Find where the given text appears and provide that cell's center as [x, y] coordinate. 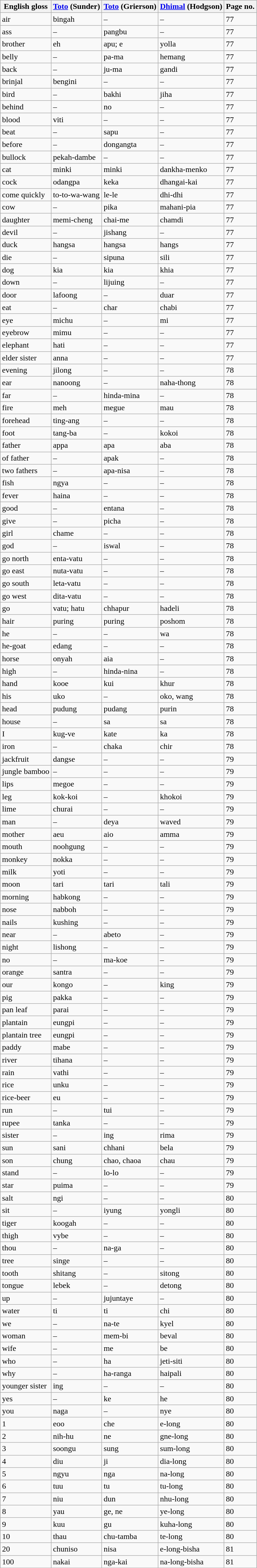
niu [77, 1499]
ge, ne [130, 1511]
bullock [26, 157]
to-to-wa-wang [77, 195]
rupee [26, 1123]
kok-koi [77, 797]
monkey [26, 859]
house [26, 721]
3 [26, 1449]
pig [26, 997]
chir [191, 746]
chame [77, 533]
keka [130, 182]
leg [26, 797]
vathi [77, 1072]
kokoi [191, 433]
yau [77, 1511]
dog [26, 270]
mau [191, 408]
meh [77, 408]
michu [77, 320]
bird [26, 94]
up [26, 1298]
20 [26, 1549]
mouth [26, 847]
high [26, 671]
before [26, 144]
appa [77, 445]
churai [77, 809]
memi-cheng [77, 220]
plantain [26, 1022]
sit [26, 1211]
vatu; hatu [77, 609]
chao, chaoa [130, 1160]
9 [26, 1524]
enta-vatu [77, 558]
salt [26, 1198]
mimu [77, 332]
aba [191, 445]
tooth [26, 1273]
mabe [77, 1047]
tali [191, 884]
100 [26, 1561]
lishong [77, 947]
ngi [77, 1198]
go west [26, 596]
brother [26, 44]
kooe [77, 684]
viti [77, 119]
we [26, 1323]
aeu [77, 834]
nabboh [77, 909]
lo-lo [130, 1173]
chamdi [191, 220]
sun [26, 1148]
our [26, 985]
devil [26, 232]
gne-long [191, 1436]
entana [130, 508]
hinda-mina [130, 395]
na-long [191, 1474]
nails [26, 922]
two fathers [26, 470]
tang-ba [77, 433]
hinda-nina [130, 671]
yolla [191, 44]
forehead [26, 420]
na-long-bisha [191, 1561]
eyebrow [26, 332]
me [130, 1348]
haina [77, 496]
pudang [130, 709]
of father [26, 458]
che [130, 1424]
bela [191, 1148]
ne [130, 1436]
tihana [77, 1060]
kuha-long [191, 1524]
eye [26, 320]
koogah [77, 1223]
belly [26, 57]
khokoi [191, 797]
mahani-pia [191, 207]
dita-vatu [77, 596]
bakhi [130, 94]
lijuing [130, 282]
sister [26, 1135]
deya [130, 822]
bengini [77, 82]
ngyu [77, 1474]
river [26, 1060]
you [26, 1411]
beat [26, 132]
eh [77, 44]
bingah [77, 19]
amma [191, 834]
parai [77, 1010]
wa [191, 634]
tuu [77, 1486]
aio [130, 834]
elephant [26, 345]
ass [26, 32]
eat [26, 307]
te-long [191, 1536]
good [26, 508]
na-ga [130, 1248]
nuta-vatu [77, 571]
door [26, 295]
down [26, 282]
tanka [77, 1123]
star [26, 1185]
dongangta [130, 144]
pekah-dambe [77, 157]
daughter [26, 220]
kug-ve [77, 734]
chu-tamba [130, 1536]
leta-vatu [77, 584]
mother [26, 834]
chi [191, 1311]
cow [26, 207]
duck [26, 245]
die [26, 257]
paddy [26, 1047]
nga [130, 1474]
vybe [77, 1236]
4 [26, 1461]
e-long-bisha [191, 1549]
give [26, 521]
purin [191, 709]
king [191, 985]
god [26, 546]
chung [77, 1160]
anna [77, 357]
apa [130, 445]
1 [26, 1424]
tiger [26, 1223]
chuniso [77, 1549]
rain [26, 1072]
le-le [130, 195]
mi [191, 320]
onyah [77, 659]
fish [26, 483]
go north [26, 558]
sung [130, 1449]
char [130, 307]
dun [130, 1499]
go [26, 609]
thau [77, 1536]
dia-long [191, 1461]
fire [26, 408]
noohgung [77, 847]
tui [130, 1110]
pudung [77, 709]
fever [26, 496]
Dhimal (Hodgson) [191, 7]
son [26, 1160]
eu [77, 1098]
pa-ma [130, 57]
iyung [130, 1211]
e-long [191, 1424]
morning [26, 897]
come quickly [26, 195]
nih-hu [77, 1436]
hemang [191, 57]
cat [26, 170]
detong [191, 1286]
tu [130, 1486]
pika [130, 207]
moon [26, 884]
apa-nisa [130, 470]
Toto (Sunder) [77, 7]
pakka [77, 997]
khur [191, 684]
woman [26, 1336]
pangbu [130, 32]
apu; e [130, 44]
chau [191, 1160]
jujuntaye [130, 1298]
jilong [77, 370]
pan leaf [26, 1010]
7 [26, 1499]
ma-koe [130, 960]
poshom [191, 621]
he-goat [26, 646]
ye-long [191, 1511]
kuu [77, 1524]
ju-ma [130, 69]
near [26, 934]
sitong [191, 1273]
father [26, 445]
air [26, 19]
who [26, 1361]
santra [77, 972]
nose [26, 909]
head [26, 709]
orange [26, 972]
ha [130, 1361]
shitang [77, 1273]
elder sister [26, 357]
jiha [191, 94]
tree [26, 1261]
beval [191, 1336]
thigh [26, 1236]
haipali [191, 1374]
hand [26, 684]
megoe [77, 784]
abeto [130, 934]
hangs [191, 245]
tongue [26, 1286]
rice-beer [26, 1098]
duar [191, 295]
ke [130, 1399]
brinjal [26, 82]
stand [26, 1173]
lebek [77, 1286]
picha [130, 521]
ka [191, 734]
sili [191, 257]
go south [26, 584]
girl [26, 533]
Page no. [240, 7]
sani [77, 1148]
waved [191, 822]
kate [130, 734]
iswal [130, 546]
nhu-long [191, 1499]
his [26, 696]
why [26, 1374]
nakai [77, 1561]
eoo [77, 1424]
horse [26, 659]
kushing [77, 922]
singe [77, 1261]
jungle bamboo [26, 772]
thou [26, 1248]
chaka [130, 746]
nga-kai [130, 1561]
sipuna [130, 257]
uko [77, 696]
habkong [77, 897]
apak [130, 458]
hadeli [191, 609]
tu-long [191, 1486]
dhi-dhi [191, 195]
kongo [77, 985]
chhani [130, 1148]
na-te [130, 1323]
megue [130, 408]
gandi [191, 69]
run [26, 1110]
hair [26, 621]
gu [130, 1524]
far [26, 395]
chhapur [130, 609]
unku [77, 1085]
be [191, 1348]
dankha-menko [191, 170]
night [26, 947]
sapu [130, 132]
nanoong [77, 383]
chai-me [130, 220]
wife [26, 1348]
English gloss [26, 7]
sum-long [191, 1449]
kyel [191, 1323]
water [26, 1311]
mem-bi [130, 1336]
ting-ang [77, 420]
back [26, 69]
blood [26, 119]
nisa [130, 1549]
diu [77, 1461]
ngya [77, 483]
younger sister [26, 1386]
jishang [130, 232]
odangpa [77, 182]
man [26, 822]
evening [26, 370]
naga [77, 1411]
oko, wang [191, 696]
5 [26, 1474]
puima [77, 1185]
cock [26, 182]
10 [26, 1536]
dhangai-kai [191, 182]
jackfruit [26, 759]
kui [130, 684]
yongli [191, 1211]
foot [26, 433]
8 [26, 1511]
milk [26, 872]
naha-thong [191, 383]
jeti-siti [191, 1361]
iron [26, 746]
plantain tree [26, 1035]
rima [191, 1135]
lime [26, 809]
nokka [77, 859]
chabi [191, 307]
6 [26, 1486]
2 [26, 1436]
ear [26, 383]
aia [130, 659]
Toto (Grierson) [130, 7]
dangse [77, 759]
ha-ranga [130, 1374]
hati [77, 345]
yes [26, 1399]
lips [26, 784]
khia [191, 270]
ji [130, 1461]
yoti [77, 872]
go east [26, 571]
edang [77, 646]
soongu [77, 1449]
lafoong [77, 295]
behind [26, 107]
nye [191, 1411]
I [26, 734]
rice [26, 1085]
